Identify which cell holds the provided text, then report its [X, Y] central coordinate. 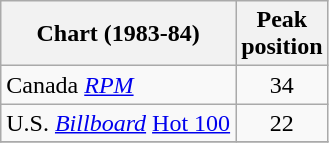
34 [282, 85]
Chart (1983-84) [118, 34]
Peakposition [282, 34]
U.S. Billboard Hot 100 [118, 123]
22 [282, 123]
Canada RPM [118, 85]
